Provide the [X, Y] coordinate of the cell's center where the given text is located.  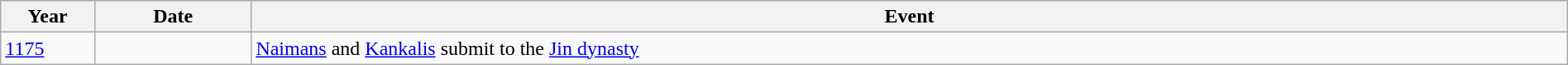
1175 [48, 48]
Year [48, 17]
Naimans and Kankalis submit to the Jin dynasty [910, 48]
Event [910, 17]
Date [172, 17]
